Capture the cell that displays the provided text and extract its [x, y] central coordinate. 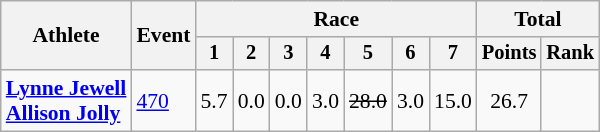
5 [368, 54]
26.7 [509, 100]
15.0 [453, 100]
7 [453, 54]
Total [538, 19]
6 [410, 54]
Athlete [66, 36]
5.7 [214, 100]
Event [163, 36]
Race [336, 19]
Rank [570, 54]
Points [509, 54]
3 [288, 54]
28.0 [368, 100]
4 [326, 54]
Lynne JewellAllison Jolly [66, 100]
2 [252, 54]
470 [163, 100]
1 [214, 54]
